Capture the cell that displays the provided text and extract its (X, Y) central coordinate. 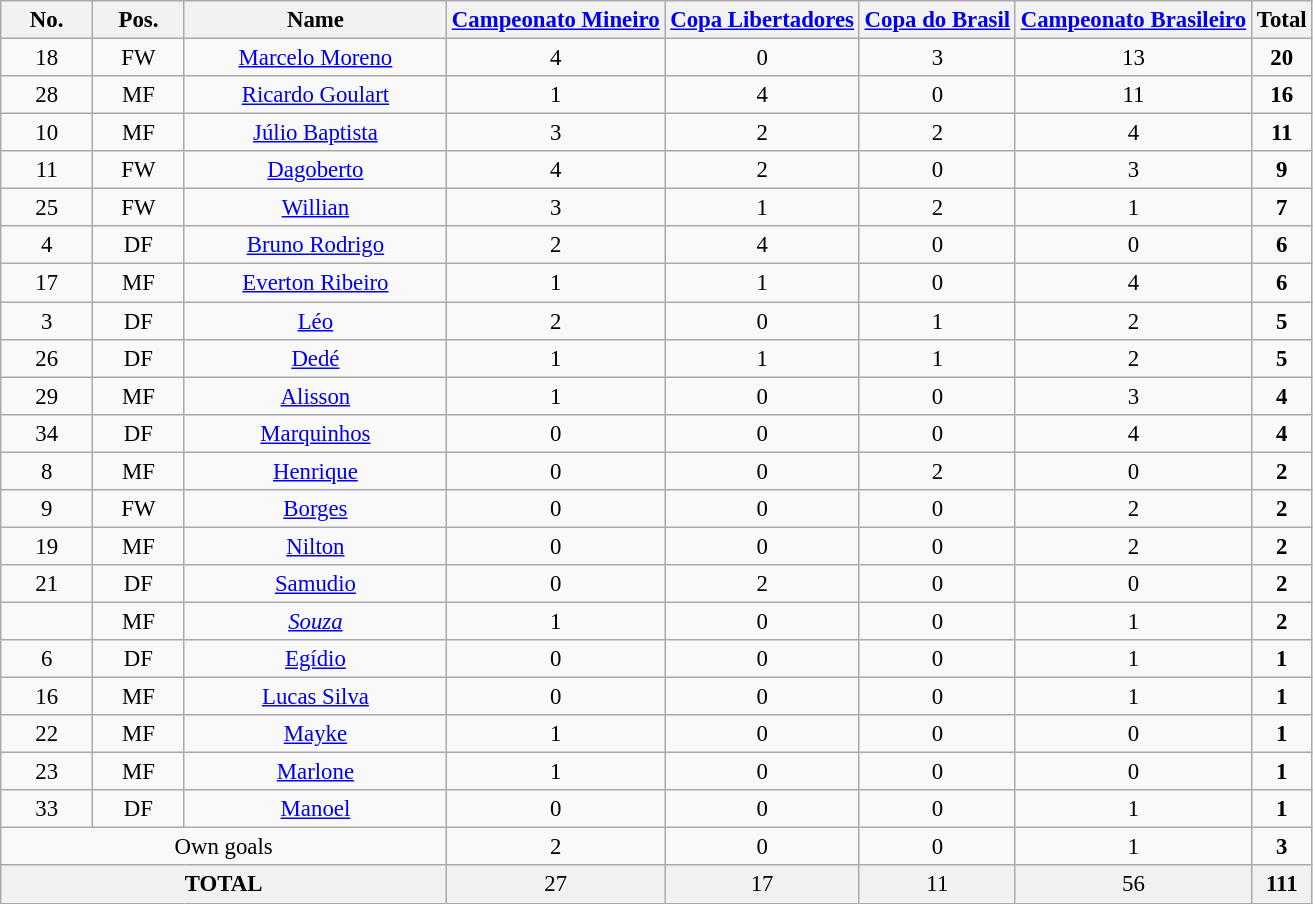
28 (47, 95)
34 (47, 433)
Marquinhos (315, 433)
Léo (315, 321)
Campeonato Brasileiro (1133, 20)
Pos. (139, 20)
20 (1282, 58)
Nilton (315, 546)
Egídio (315, 659)
No. (47, 20)
22 (47, 734)
25 (47, 208)
Alisson (315, 396)
Souza (315, 621)
Own goals (224, 847)
Borges (315, 509)
19 (47, 546)
Júlio Baptista (315, 133)
Name (315, 20)
Total (1282, 20)
Campeonato Mineiro (556, 20)
Ricardo Goulart (315, 95)
13 (1133, 58)
Samudio (315, 584)
Lucas Silva (315, 697)
Dagoberto (315, 170)
Marcelo Moreno (315, 58)
33 (47, 809)
Manoel (315, 809)
Mayke (315, 734)
23 (47, 772)
8 (47, 471)
111 (1282, 885)
21 (47, 584)
Dedé (315, 358)
10 (47, 133)
Henrique (315, 471)
Copa Libertadores (762, 20)
Copa do Brasil (937, 20)
27 (556, 885)
Marlone (315, 772)
7 (1282, 208)
56 (1133, 885)
26 (47, 358)
29 (47, 396)
Willian (315, 208)
Bruno Rodrigo (315, 245)
18 (47, 58)
Everton Ribeiro (315, 283)
TOTAL (224, 885)
